Return (x, y) of the center of cell containing provided text 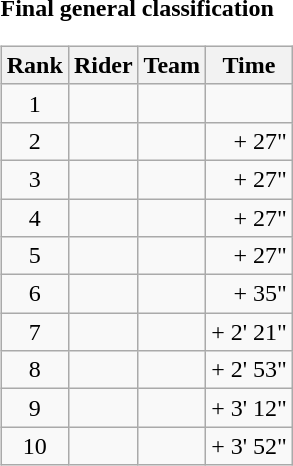
10 (34, 446)
4 (34, 217)
8 (34, 370)
9 (34, 408)
Team (172, 65)
Time (250, 65)
3 (34, 179)
+ 3' 12" (250, 408)
7 (34, 332)
+ 2' 21" (250, 332)
+ 3' 52" (250, 446)
5 (34, 256)
1 (34, 103)
Rider (103, 65)
2 (34, 141)
+ 2' 53" (250, 370)
+ 35" (250, 294)
6 (34, 294)
Rank (34, 65)
